Scan for the cell matching the given text and deliver its [X, Y] coordinate at center. 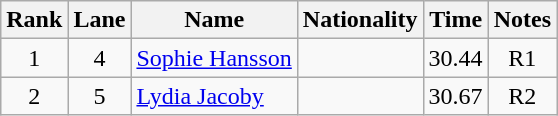
Lydia Jacoby [214, 96]
R2 [522, 96]
30.67 [456, 96]
Lane [100, 20]
R1 [522, 58]
Nationality [360, 20]
Notes [522, 20]
Name [214, 20]
4 [100, 58]
Time [456, 20]
1 [34, 58]
30.44 [456, 58]
5 [100, 96]
2 [34, 96]
Sophie Hansson [214, 58]
Rank [34, 20]
